Locate the cell with the specified text and output its (X, Y) center coordinate. 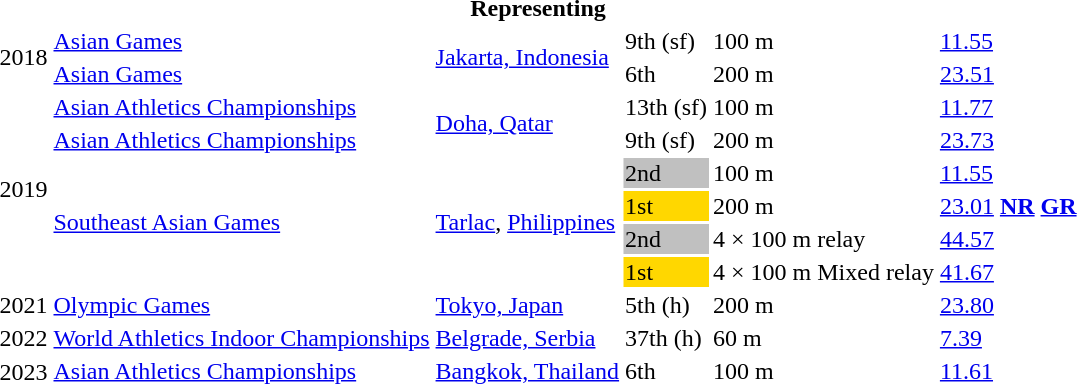
13th (sf) (666, 107)
Belgrade, Serbia (528, 338)
Olympic Games (242, 305)
Tokyo, Japan (528, 305)
Tarlac, Philippines (528, 222)
5th (h) (666, 305)
6th (666, 74)
37th (h) (666, 338)
Doha, Qatar (528, 124)
Jakarta, Indonesia (528, 58)
4 × 100 m Mixed relay (824, 272)
World Athletics Indoor Championships (242, 338)
Southeast Asian Games (242, 222)
60 m (824, 338)
4 × 100 m relay (824, 239)
